Locate the cell with the specified text and output its [x, y] center coordinate. 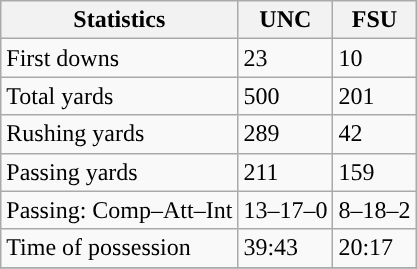
289 [286, 134]
500 [286, 96]
UNC [286, 20]
Passing: Comp–Att–Int [120, 210]
23 [286, 58]
FSU [374, 20]
42 [374, 134]
Rushing yards [120, 134]
Total yards [120, 96]
39:43 [286, 248]
Passing yards [120, 172]
20:17 [374, 248]
211 [286, 172]
159 [374, 172]
First downs [120, 58]
8–18–2 [374, 210]
201 [374, 96]
13–17–0 [286, 210]
10 [374, 58]
Time of possession [120, 248]
Statistics [120, 20]
